From the cell containing the given text, extract its center point as (X, Y) coordinate. 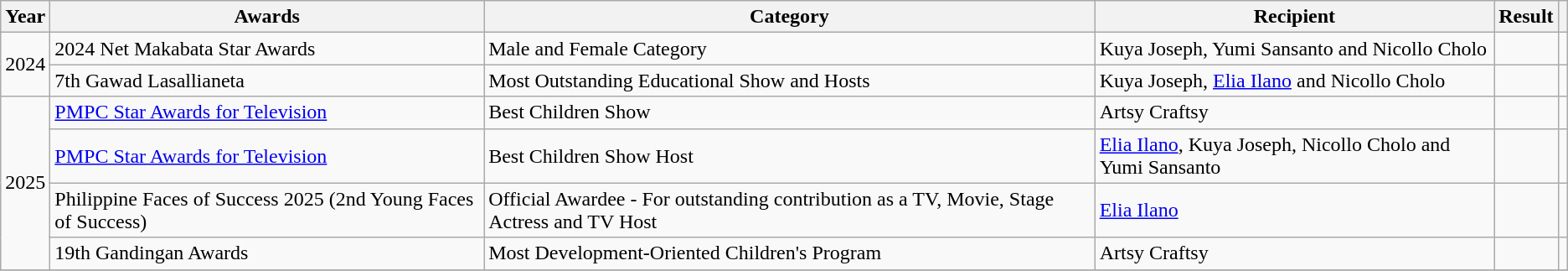
Result (1526, 17)
Awards (267, 17)
Official Awardee - For outstanding contribution as a TV, Movie, Stage Actress and TV Host (790, 210)
19th Gandingan Awards (267, 253)
Most Outstanding Educational Show and Hosts (790, 81)
2024 Net Makabata Star Awards (267, 49)
Elia Ilano, Kuya Joseph, Nicollo Cholo and Yumi Sansanto (1295, 156)
Category (790, 17)
Most Development-Oriented Children's Program (790, 253)
Kuya Joseph, Elia Ilano and Nicollo Cholo (1295, 81)
2024 (25, 65)
Kuya Joseph, Yumi Sansanto and Nicollo Cholo (1295, 49)
Year (25, 17)
2025 (25, 183)
Elia Ilano (1295, 210)
Male and Female Category (790, 49)
Best Children Show (790, 112)
Philippine Faces of Success 2025 (2nd Young Faces of Success) (267, 210)
7th Gawad Lasallianeta (267, 81)
Best Children Show Host (790, 156)
Recipient (1295, 17)
